Determine the (x, y) coordinate at the center of the cell enclosing the given text.  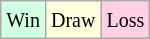
Win (24, 20)
Loss (126, 20)
Draw (72, 20)
